For the text-containing cell, return its midpoint in (x, y) coordinate format. 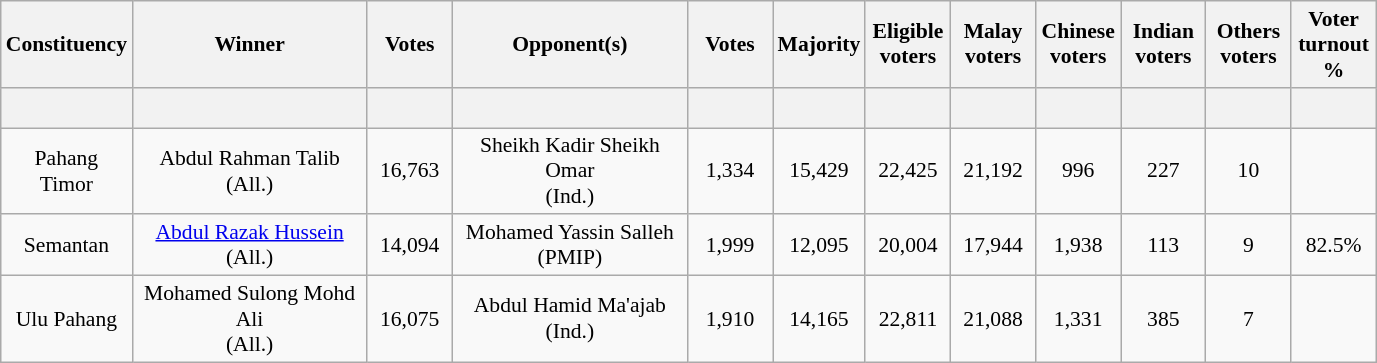
22,425 (908, 172)
1,999 (730, 246)
Chinese voters (1078, 44)
Indian voters (1164, 44)
15,429 (820, 172)
Sheikh Kadir Sheikh Omar(Ind.) (570, 172)
1,334 (730, 172)
1,331 (1078, 320)
227 (1164, 172)
Constituency (66, 44)
Malay voters (992, 44)
1,938 (1078, 246)
10 (1248, 172)
12,095 (820, 246)
21,088 (992, 320)
Abdul Hamid Ma'ajab(Ind.) (570, 320)
Others voters (1248, 44)
16,075 (410, 320)
14,094 (410, 246)
9 (1248, 246)
Mohamed Sulong Mohd Ali(All.) (250, 320)
Eligible voters (908, 44)
14,165 (820, 320)
7 (1248, 320)
Pahang Timor (66, 172)
22,811 (908, 320)
Voter turnout % (1334, 44)
Majority (820, 44)
20,004 (908, 246)
Mohamed Yassin Salleh(PMIP) (570, 246)
113 (1164, 246)
Abdul Razak Hussein(All.) (250, 246)
Ulu Pahang (66, 320)
Semantan (66, 246)
Opponent(s) (570, 44)
996 (1078, 172)
Abdul Rahman Talib(All.) (250, 172)
1,910 (730, 320)
82.5% (1334, 246)
Winner (250, 44)
21,192 (992, 172)
385 (1164, 320)
16,763 (410, 172)
17,944 (992, 246)
